Extract the (X, Y) coordinate from the center of the cell holding the provided text.  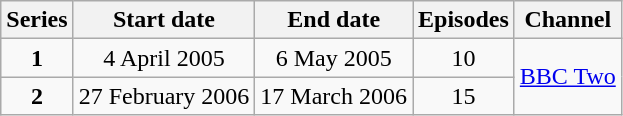
Series (37, 20)
Start date (164, 20)
1 (37, 58)
10 (464, 58)
2 (37, 96)
27 February 2006 (164, 96)
17 March 2006 (334, 96)
Channel (568, 20)
4 April 2005 (164, 58)
Episodes (464, 20)
BBC Two (568, 77)
End date (334, 20)
6 May 2005 (334, 58)
15 (464, 96)
